Detect which cell encompasses the target text, then output its [x, y] center coordinate. 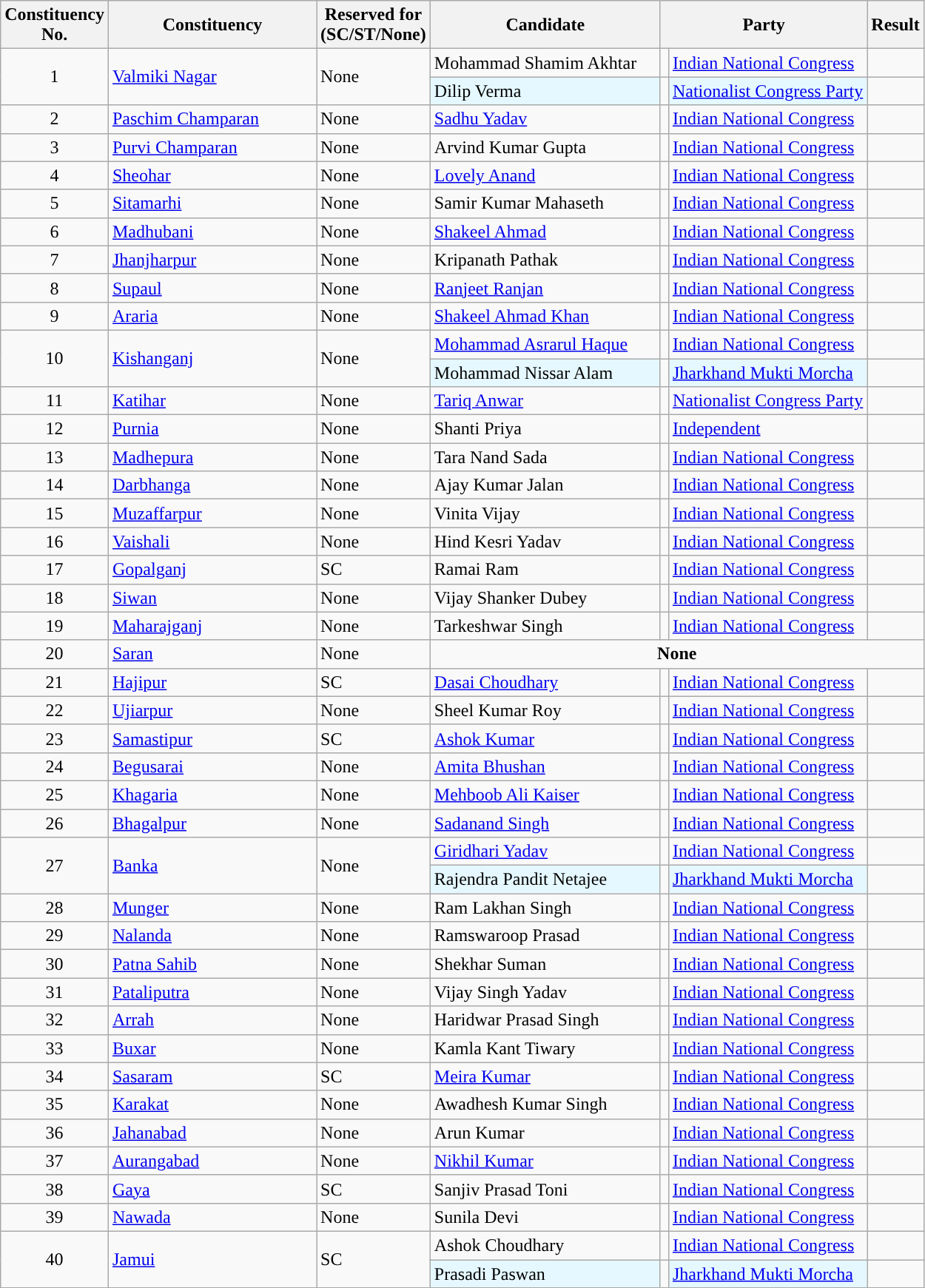
Lovely Anand [545, 175]
Madhepura [212, 457]
Mohammad Asrarul Haque [545, 344]
Samir Kumar Mahaseth [545, 203]
Begusarai [212, 766]
Buxar [212, 1048]
Dilip Verma [545, 91]
39 [55, 1217]
34 [55, 1076]
Nikhil Kumar [545, 1161]
Party [764, 25]
Mohammad Nissar Alam [545, 372]
Constituency [212, 25]
Candidate [545, 25]
Prasadi Paswan [545, 1273]
Reserved for(SC/ST/None) [374, 25]
Sadanand Singh [545, 823]
Vijay Singh Yadav [545, 992]
12 [55, 429]
17 [55, 570]
5 [55, 203]
Nalanda [212, 936]
19 [55, 626]
37 [55, 1161]
38 [55, 1189]
Haridwar Prasad Singh [545, 1020]
22 [55, 710]
Vaishali [212, 542]
Amita Bhushan [545, 766]
27 [55, 866]
Sasaram [212, 1076]
Arun Kumar [545, 1133]
14 [55, 485]
Muzaffarpur [212, 513]
21 [55, 682]
31 [55, 992]
Sheohar [212, 175]
Result [895, 25]
Gaya [212, 1189]
32 [55, 1020]
8 [55, 288]
Madhubani [212, 232]
35 [55, 1105]
15 [55, 513]
36 [55, 1133]
Patna Sahib [212, 964]
Sanjiv Prasad Toni [545, 1189]
20 [55, 654]
Constituency No. [55, 25]
25 [55, 795]
Vinita Vijay [545, 513]
Ramai Ram [545, 570]
7 [55, 260]
Jamui [212, 1259]
Kishanganj [212, 358]
Shakeel Ahmad Khan [545, 316]
40 [55, 1259]
Meira Kumar [545, 1076]
Jahanabad [212, 1133]
Ajay Kumar Jalan [545, 485]
Munger [212, 908]
Independent [767, 429]
6 [55, 232]
Mohammad Shamim Akhtar [545, 63]
Bhagalpur [212, 823]
Banka [212, 866]
24 [55, 766]
Aurangabad [212, 1161]
23 [55, 738]
Vijay Shanker Dubey [545, 598]
Awadhesh Kumar Singh [545, 1105]
Ashok Kumar [545, 738]
Sadhu Yadav [545, 119]
Mehboob Ali Kaiser [545, 795]
Giridhari Yadav [545, 852]
Tarkeshwar Singh [545, 626]
Shakeel Ahmad [545, 232]
Tariq Anwar [545, 401]
Valmiki Nagar [212, 77]
Tara Nand Sada [545, 457]
3 [55, 147]
4 [55, 175]
Siwan [212, 598]
Pataliputra [212, 992]
Ram Lakhan Singh [545, 908]
Khagaria [212, 795]
Kripanath Pathak [545, 260]
Sunila Devi [545, 1217]
Shekhar Suman [545, 964]
Hajipur [212, 682]
Ujiarpur [212, 710]
33 [55, 1048]
16 [55, 542]
9 [55, 316]
Jhanjharpur [212, 260]
Rajendra Pandit Netajee [545, 880]
Ranjeet Ranjan [545, 288]
Araria [212, 316]
Darbhanga [212, 485]
30 [55, 964]
Supaul [212, 288]
Hind Kesri Yadav [545, 542]
Ashok Choudhary [545, 1245]
Sitamarhi [212, 203]
Saran [212, 654]
Nawada [212, 1217]
28 [55, 908]
Purnia [212, 429]
11 [55, 401]
Ramswaroop Prasad [545, 936]
Arrah [212, 1020]
26 [55, 823]
Shanti Priya [545, 429]
Arvind Kumar Gupta [545, 147]
Sheel Kumar Roy [545, 710]
Maharajganj [212, 626]
Purvi Champaran [212, 147]
Katihar [212, 401]
Dasai Choudhary [545, 682]
Karakat [212, 1105]
Paschim Champaran [212, 119]
29 [55, 936]
Samastipur [212, 738]
Gopalganj [212, 570]
10 [55, 358]
18 [55, 598]
13 [55, 457]
1 [55, 77]
Kamla Kant Tiwary [545, 1048]
2 [55, 119]
